Search for the cell housing the specified text and yield its [x, y] center coordinate. 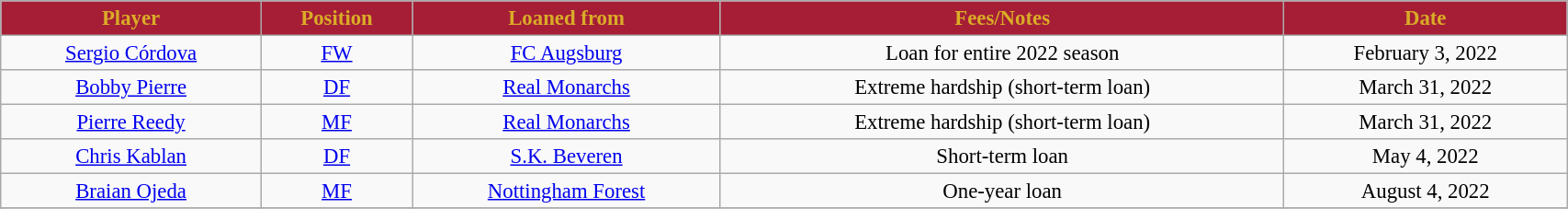
Short-term loan [1001, 157]
Player [131, 18]
Bobby Pierre [131, 87]
May 4, 2022 [1426, 157]
One-year loan [1001, 192]
S.K. Beveren [567, 157]
Pierre Reedy [131, 122]
FC Augsburg [567, 53]
Loan for entire 2022 season [1001, 53]
Position [336, 18]
February 3, 2022 [1426, 53]
Sergio Córdova [131, 53]
FW [336, 53]
Loaned from [567, 18]
August 4, 2022 [1426, 192]
Chris Kablan [131, 157]
Braian Ojeda [131, 192]
Fees/Notes [1001, 18]
Date [1426, 18]
Nottingham Forest [567, 192]
